For the text-containing cell, return its midpoint in (x, y) coordinate format. 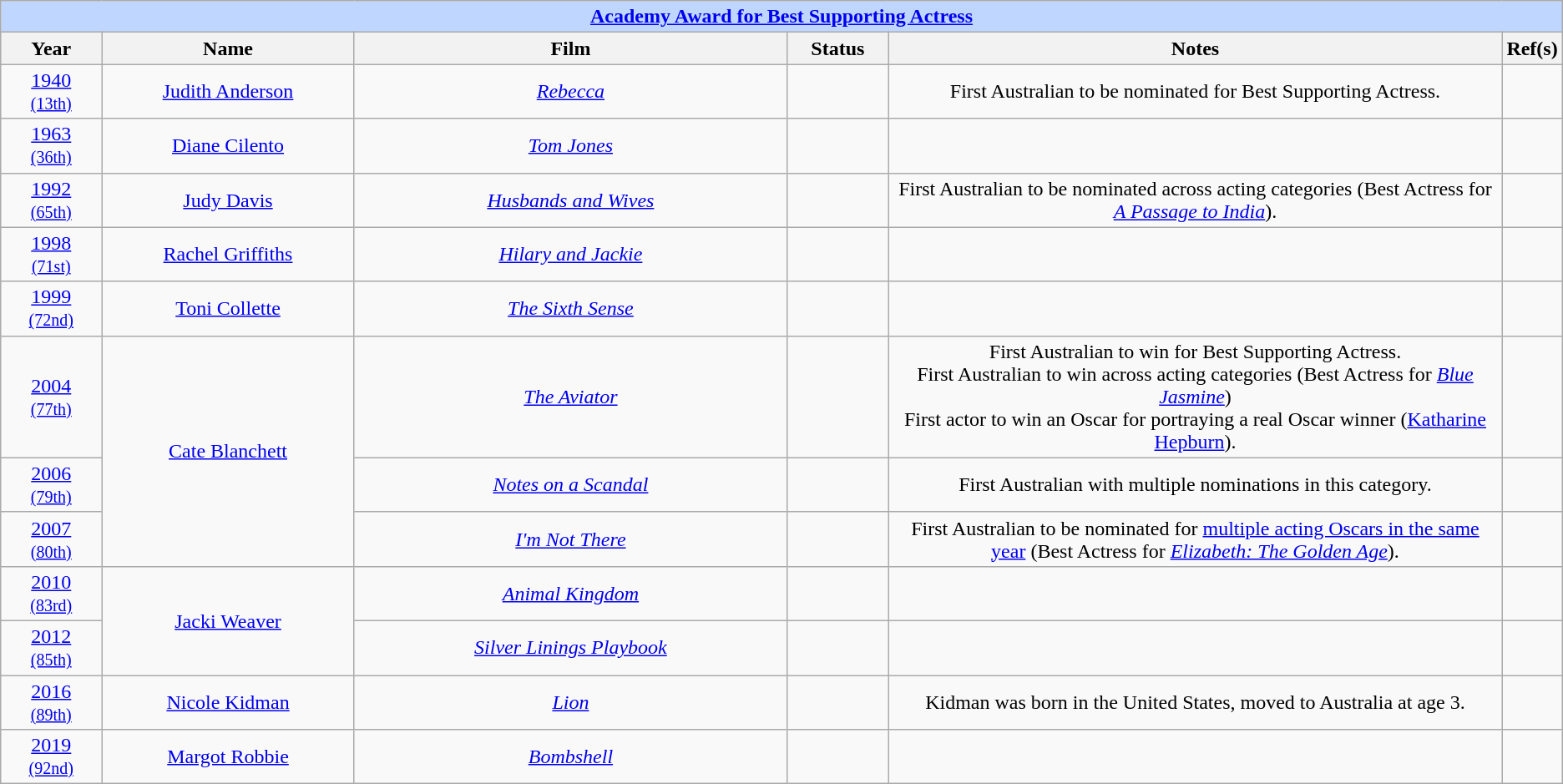
Cate Blanchett (228, 451)
Rebecca (570, 92)
First Australian to be nominated for multiple acting Oscars in the same year (Best Actress for Elizabeth: The Golden Age). (1196, 539)
1999 (72nd) (52, 309)
Notes (1196, 48)
2012 (85th) (52, 648)
Bombshell (570, 756)
Judy Davis (228, 200)
2006 (79th) (52, 484)
Margot Robbie (228, 756)
Name (228, 48)
First Australian to be nominated for Best Supporting Actress. (1196, 92)
2019 (92nd) (52, 756)
Jacki Weaver (228, 620)
2016 (89th) (52, 701)
1998 (71st) (52, 254)
1992 (65th) (52, 200)
Rachel Griffiths (228, 254)
1963 (36th) (52, 145)
Notes on a Scandal (570, 484)
2007 (80th) (52, 539)
Tom Jones (570, 145)
Toni Collette (228, 309)
Kidman was born in the United States, moved to Australia at age 3. (1196, 701)
The Aviator (570, 397)
I'm Not There (570, 539)
Nicole Kidman (228, 701)
Status (838, 48)
Silver Linings Playbook (570, 648)
Lion (570, 701)
Husbands and Wives (570, 200)
2010 (83rd) (52, 593)
Hilary and Jackie (570, 254)
2004 (77th) (52, 397)
Year (52, 48)
Diane Cilento (228, 145)
Ref(s) (1532, 48)
Judith Anderson (228, 92)
Academy Award for Best Supporting Actress (781, 17)
First Australian with multiple nominations in this category. (1196, 484)
The Sixth Sense (570, 309)
First Australian to be nominated across acting categories (Best Actress for A Passage to India). (1196, 200)
Animal Kingdom (570, 593)
Film (570, 48)
1940 (13th) (52, 92)
